Provide the [x, y] coordinate of the cell's center where the given text is located.  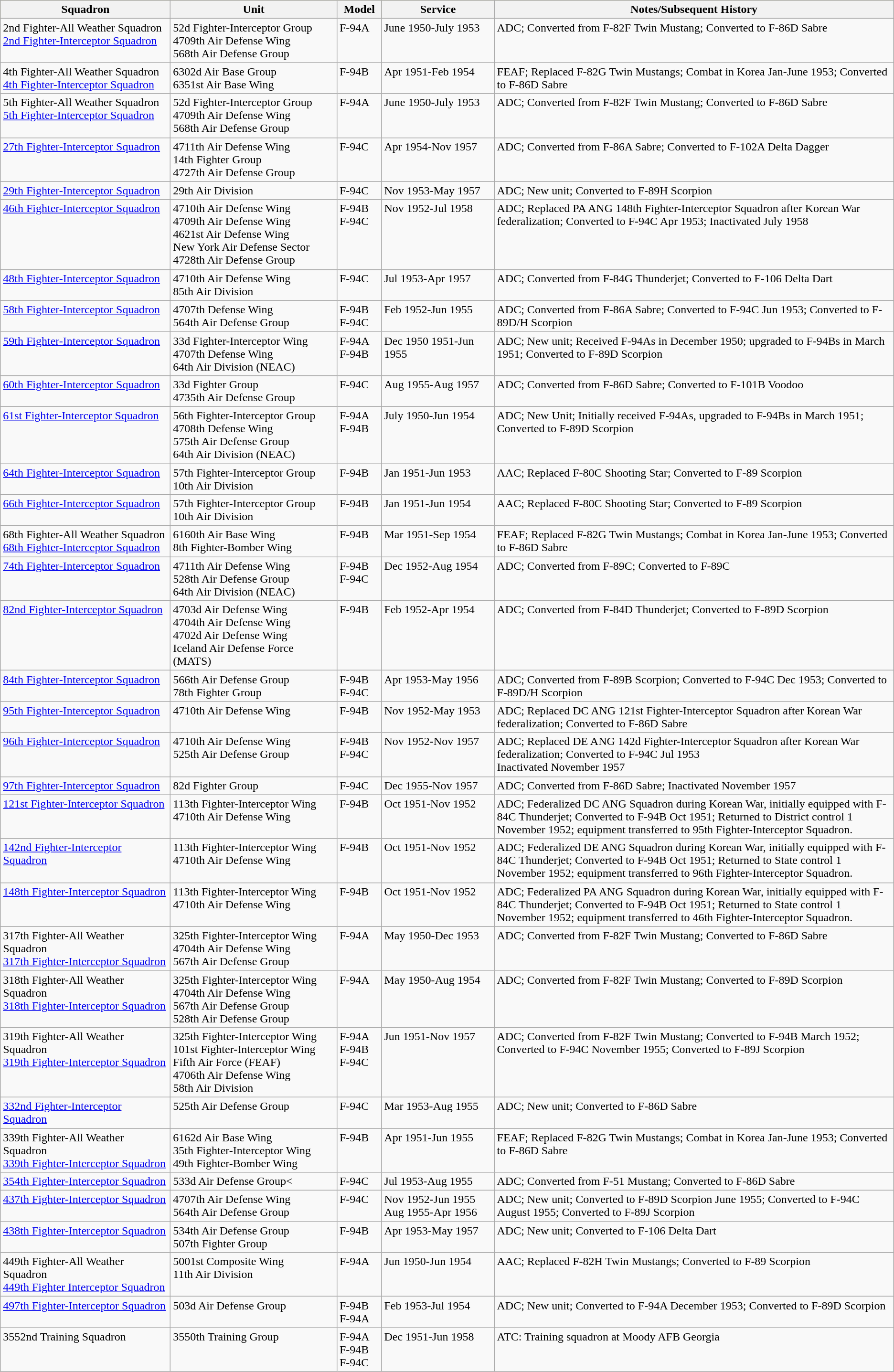
Feb 1953-Jul 1954 [438, 1312]
121st Fighter-Interceptor Squadron [85, 817]
Jan 1951-Jun 1954 [438, 510]
317th Fighter-All Weather Squadron317th Fighter-Interceptor Squadron [85, 948]
ADC; Converted from F-89C; Converted to F-89C [694, 579]
Nov 1953-May 1957 [438, 191]
Mar 1951-Sep 1954 [438, 542]
ADC; Converted from F-51 Mustang; Converted to F-86D Sabre [694, 1181]
May 1950-Aug 1954 [438, 999]
29th Fighter-Interceptor Squadron [85, 191]
Jul 1953-Apr 1957 [438, 285]
ADC; Converted from F-86D Sabre; Converted to F-101B Voodoo [694, 391]
33d Fighter-Interceptor Wing4707th Defense Wing64th Air Division (NEAC) [254, 353]
354th Fighter-Interceptor Squadron [85, 1181]
ADC; Replaced PA ANG 148th Fighter-Interceptor Squadron after Korean War federalization; Converted to F-94C Apr 1953; Inactivated July 1958 [694, 234]
Jan 1951-Jun 1953 [438, 479]
Model [359, 10]
ADC; Replaced DE ANG 142d Fighter-Interceptor Squadron after Korean War federalization; Converted to F-94C Jul 1953Inactivated November 1957 [694, 755]
ADC; Converted from F-86A Sabre; Converted to F-102A Delta Dagger [694, 160]
4707th Air Defense Wing564th Air Defense Group [254, 1206]
4710th Air Defense Wing525th Air Defense Group [254, 755]
5001st Composite Wing11th Air Division [254, 1275]
29th Air Division [254, 191]
56th Fighter-Interceptor Group4708th Defense Wing575th Air Defense Group64th Air Division (NEAC) [254, 435]
Unit [254, 10]
533d Air Defense Group< [254, 1181]
2nd Fighter-All Weather Squadron2nd Fighter-Interceptor Squadron [85, 41]
Nov 1952-May 1953 [438, 717]
4710th Air Defense Wing85th Air Division [254, 285]
Jun 1951-Nov 1957 [438, 1062]
ADC; Converted from F-84G Thunderjet; Converted to F-106 Delta Dart [694, 285]
ADC; Replaced DC ANG 121st Fighter-Interceptor Squadron after Korean War federalization; Converted to F-86D Sabre [694, 717]
60th Fighter-Interceptor Squadron [85, 391]
97th Fighter-Interceptor Squadron [85, 786]
4710th Air Defense Wing4709th Air Defense Wing4621st Air Defense WingNew York Air Defense Sector4728th Air Defense Group [254, 234]
437th Fighter-Interceptor Squadron [85, 1206]
339th Fighter-All Weather Squadron339th Fighter-Interceptor Squadron [85, 1150]
Dec 1955-Nov 1957 [438, 786]
319th Fighter-All Weather Squadron319th Fighter-Interceptor Squadron [85, 1062]
ADC; New unit; Converted to F-89H Scorpion [694, 191]
ADC; New unit; Converted to F-106 Delta Dart [694, 1237]
449th Fighter-All Weather Squadron449th Fighter Interceptor Squadron [85, 1275]
Squadron [85, 10]
64th Fighter-Interceptor Squadron [85, 479]
ADC; New unit; Converted to F-89D Scorpion June 1955; Converted to F-94C August 1955; Converted to F-89J Scorpion [694, 1206]
46th Fighter-Interceptor Squadron [85, 234]
4710th Air Defense Wing [254, 717]
3550th Training Group [254, 1350]
534th Air Defense Group507th Fighter Group [254, 1237]
58th Fighter-Interceptor Squadron [85, 316]
318th Fighter-All Weather Squadron318th Fighter-Interceptor Squadron [85, 999]
Nov 1952-Jun 1955Aug 1955-Apr 1956 [438, 1206]
ADC; Converted from F-86D Sabre; Inactivated November 1957 [694, 786]
ADC; New unit; Received F-94As in December 1950; upgraded to F-94Bs in March 1951; Converted to F-89D Scorpion [694, 353]
82nd Fighter-Interceptor Squadron [85, 636]
497th Fighter-Interceptor Squadron [85, 1312]
Apr 1953-May 1957 [438, 1237]
Nov 1952-Jul 1958 [438, 234]
6162d Air Base Wing35th Fighter-Interceptor Wing49th Fighter-Bomber Wing [254, 1150]
ADC; Converted from F-89B Scorpion; Converted to F-94C Dec 1953; Converted to F-89D/H Scorpion [694, 686]
Apr 1951-Jun 1955 [438, 1150]
Apr 1951-Feb 1954 [438, 78]
Notes/Subsequent History [694, 10]
6302d Air Base Group6351st Air Base Wing [254, 78]
33d Fighter Group4735th Air Defense Group [254, 391]
ADC; Converted from F-86A Sabre; Converted to F-94C Jun 1953; Converted to F-89D/H Scorpion [694, 316]
59th Fighter-Interceptor Squadron [85, 353]
74th Fighter-Interceptor Squadron [85, 579]
Dec 1950 1951-Jun 1955 [438, 353]
95th Fighter-Interceptor Squadron [85, 717]
ADC; New unit; Converted to F-86D Sabre [694, 1113]
Service [438, 10]
ADC; Converted from F-82F Twin Mustang; Converted to F-94B March 1952; Converted to F-94C November 1955; Converted to F-89J Scorpion [694, 1062]
82d Fighter Group [254, 786]
48th Fighter-Interceptor Squadron [85, 285]
68th Fighter-All Weather Squadron68th Fighter-Interceptor Squadron [85, 542]
Apr 1954-Nov 1957 [438, 160]
142nd Fighter-Interceptor Squadron [85, 861]
Dec 1951-Jun 1958 [438, 1350]
Feb 1952-Apr 1954 [438, 636]
Jul 1953-Aug 1955 [438, 1181]
66th Fighter-Interceptor Squadron [85, 510]
4703d Air Defense Wing4704th Air Defense Wing4702d Air Defense WingIceland Air Defense Force (MATS) [254, 636]
4th Fighter-All Weather Squadron4th Fighter-Interceptor Squadron [85, 78]
Apr 1953-May 1956 [438, 686]
Nov 1952-Nov 1957 [438, 755]
438th Fighter-Interceptor Squadron [85, 1237]
84th Fighter-Interceptor Squadron [85, 686]
AAC; Replaced F-82H Twin Mustangs; Converted to F-89 Scorpion [694, 1275]
148th Fighter-Interceptor Squadron [85, 904]
ADC; Converted from F-82F Twin Mustang; Converted to F-89D Scorpion [694, 999]
6160th Air Base Wing 8th Fighter-Bomber Wing [254, 542]
Feb 1952-Jun 1955 [438, 316]
325th Fighter-Interceptor Wing4704th Air Defense Wing567th Air Defense Group [254, 948]
325th Fighter-Interceptor Wing4704th Air Defense Wing567th Air Defense Group528th Air Defense Group [254, 999]
July 1950-Jun 1954 [438, 435]
May 1950-Dec 1953 [438, 948]
F-94BF-94A [359, 1312]
4711th Air Defense Wing528th Air Defense Group64th Air Division (NEAC) [254, 579]
4711th Air Defense Wing 14th Fighter Group4727th Air Defense Group [254, 160]
332nd Fighter-Interceptor Squadron [85, 1113]
Mar 1953-Aug 1955 [438, 1113]
Aug 1955-Aug 1957 [438, 391]
325th Fighter-Interceptor Wing101st Fighter-Interceptor WingFifth Air Force (FEAF)4706th Air Defense Wing58th Air Division [254, 1062]
3552nd Training Squadron [85, 1350]
Dec 1952-Aug 1954 [438, 579]
503d Air Defense Group [254, 1312]
ADC; New Unit; Initially received F-94As, upgraded to F-94Bs in March 1951; Converted to F-89D Scorpion [694, 435]
4707th Defense Wing564th Air Defense Group [254, 316]
27th Fighter-Interceptor Squadron [85, 160]
5th Fighter-All Weather Squadron5th Fighter-Interceptor Squadron [85, 116]
96th Fighter-Interceptor Squadron [85, 755]
566th Air Defense Group78th Fighter Group [254, 686]
ATC: Training squadron at Moody AFB Georgia [694, 1350]
525th Air Defense Group [254, 1113]
Jun 1950-Jun 1954 [438, 1275]
ADC; New unit; Converted to F-94A December 1953; Converted to F-89D Scorpion [694, 1312]
61st Fighter-Interceptor Squadron [85, 435]
ADC; Converted from F-84D Thunderjet; Converted to F-89D Scorpion [694, 636]
